From the cell containing the given text, extract its center point as (X, Y) coordinate. 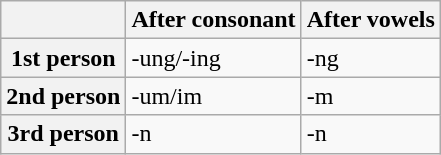
-m (370, 96)
-ng (370, 58)
3rd person (64, 134)
2nd person (64, 96)
-um/im (214, 96)
After consonant (214, 20)
-ung/-ing (214, 58)
1st person (64, 58)
After vowels (370, 20)
